Identify which cell holds the provided text, then report its (x, y) central coordinate. 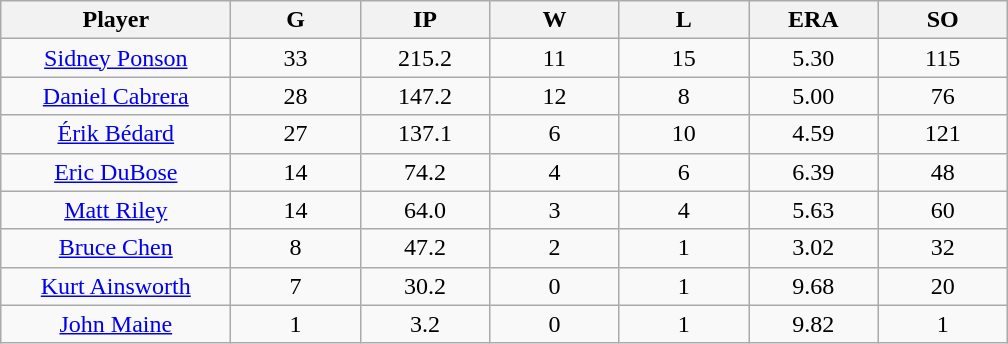
Matt Riley (116, 210)
5.63 (814, 210)
2 (554, 248)
147.2 (424, 96)
10 (684, 134)
215.2 (424, 58)
76 (942, 96)
9.68 (814, 286)
33 (296, 58)
32 (942, 248)
74.2 (424, 172)
W (554, 20)
4.59 (814, 134)
12 (554, 96)
ERA (814, 20)
G (296, 20)
Player (116, 20)
Érik Bédard (116, 134)
137.1 (424, 134)
Daniel Cabrera (116, 96)
48 (942, 172)
9.82 (814, 324)
28 (296, 96)
John Maine (116, 324)
5.30 (814, 58)
6.39 (814, 172)
30.2 (424, 286)
27 (296, 134)
3.2 (424, 324)
15 (684, 58)
Sidney Ponson (116, 58)
60 (942, 210)
11 (554, 58)
Bruce Chen (116, 248)
64.0 (424, 210)
5.00 (814, 96)
7 (296, 286)
3.02 (814, 248)
20 (942, 286)
Kurt Ainsworth (116, 286)
Eric DuBose (116, 172)
121 (942, 134)
47.2 (424, 248)
3 (554, 210)
L (684, 20)
115 (942, 58)
SO (942, 20)
IP (424, 20)
